Search for the cell housing the specified text and yield its [X, Y] center coordinate. 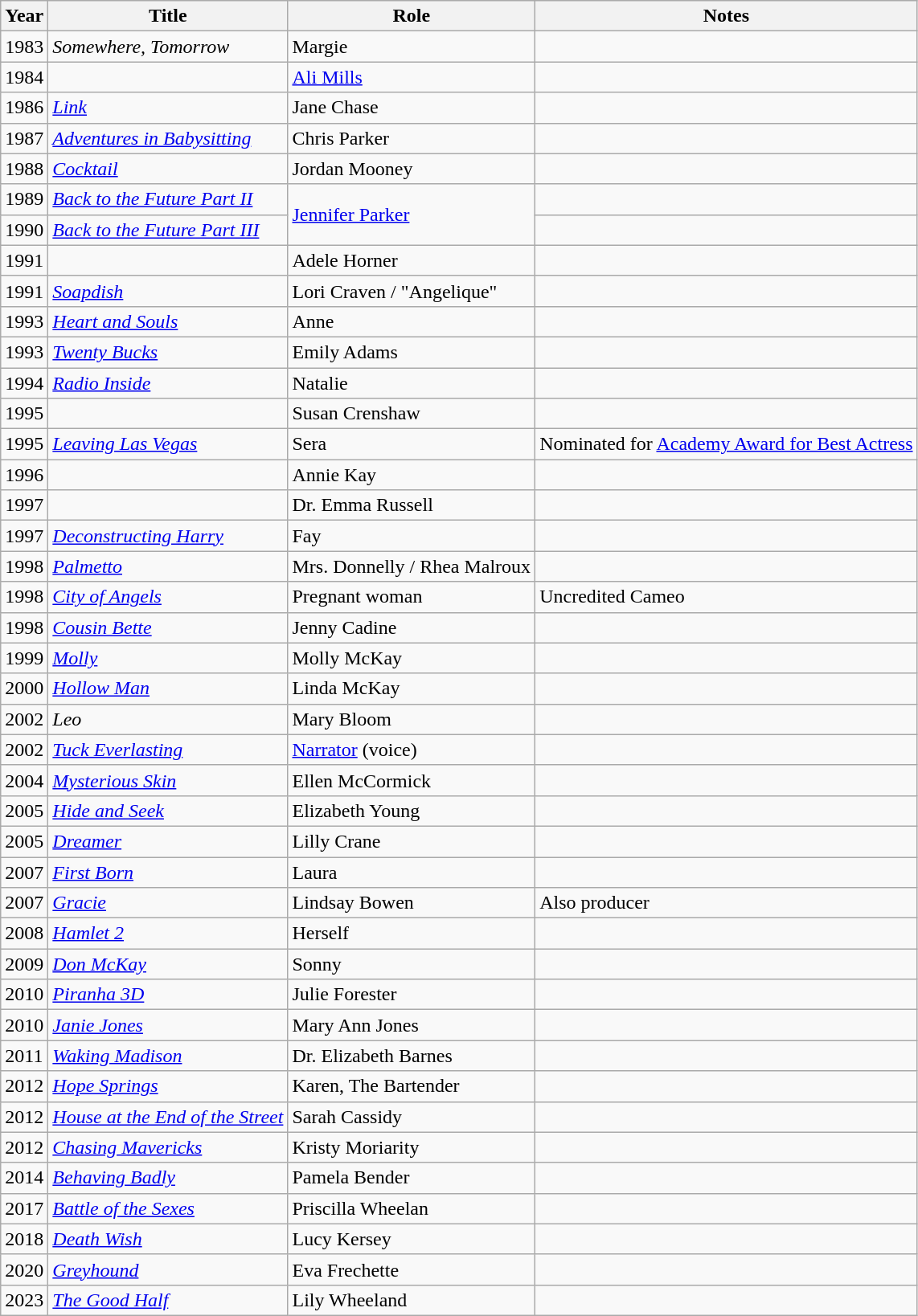
Eva Frechette [412, 1269]
Dr. Emma Russell [412, 505]
Heart and Souls [168, 321]
2011 [24, 1056]
Also producer [727, 903]
Sonny [412, 964]
Susan Crenshaw [412, 414]
1986 [24, 108]
Dr. Elizabeth Barnes [412, 1056]
Fay [412, 536]
Adventures in Babysitting [168, 138]
Pamela Bender [412, 1178]
1990 [24, 230]
Somewhere, Tomorrow [168, 47]
2018 [24, 1239]
Jenny Cadine [412, 627]
Behaving Badly [168, 1178]
Soapdish [168, 291]
Emily Adams [412, 352]
Don McKay [168, 964]
1984 [24, 77]
First Born [168, 872]
Hope Springs [168, 1086]
Hamlet 2 [168, 934]
2014 [24, 1178]
Title [168, 16]
House at the End of the Street [168, 1117]
Mary Bloom [412, 719]
Palmetto [168, 566]
Year [24, 16]
2008 [24, 934]
2004 [24, 780]
2009 [24, 964]
Sarah Cassidy [412, 1117]
Anne [412, 321]
Lucy Kersey [412, 1239]
Margie [412, 47]
Kristy Moriarity [412, 1147]
Piranha 3D [168, 995]
1994 [24, 383]
Back to the Future Part III [168, 230]
Notes [727, 16]
1999 [24, 658]
Chasing Mavericks [168, 1147]
Annie Kay [412, 475]
Twenty Bucks [168, 352]
Pregnant woman [412, 597]
Ellen McCormick [412, 780]
1988 [24, 169]
Mary Ann Jones [412, 1025]
Laura [412, 872]
Janie Jones [168, 1025]
Mrs. Donnelly / Rhea Malroux [412, 566]
Mysterious Skin [168, 780]
2017 [24, 1208]
Leo [168, 719]
2020 [24, 1269]
Death Wish [168, 1239]
Hide and Seek [168, 811]
Link [168, 108]
Lori Craven / "Angelique" [412, 291]
Karen, The Bartender [412, 1086]
Elizabeth Young [412, 811]
Role [412, 16]
2000 [24, 689]
Back to the Future Part II [168, 199]
Jordan Mooney [412, 169]
Battle of the Sexes [168, 1208]
Nominated for Academy Award for Best Actress [727, 444]
Jennifer Parker [412, 215]
Gracie [168, 903]
Leaving Las Vegas [168, 444]
Radio Inside [168, 383]
Molly [168, 658]
Lily Wheeland [412, 1300]
1983 [24, 47]
Ali Mills [412, 77]
Narrator (voice) [412, 750]
Linda McKay [412, 689]
Greyhound [168, 1269]
Adele Horner [412, 260]
City of Angels [168, 597]
Cousin Bette [168, 627]
Chris Parker [412, 138]
Molly McKay [412, 658]
1996 [24, 475]
1989 [24, 199]
Jane Chase [412, 108]
Uncredited Cameo [727, 597]
Cocktail [168, 169]
The Good Half [168, 1300]
Lilly Crane [412, 841]
Lindsay Bowen [412, 903]
Waking Madison [168, 1056]
Deconstructing Harry [168, 536]
Dreamer [168, 841]
Priscilla Wheelan [412, 1208]
Herself [412, 934]
Hollow Man [168, 689]
Natalie [412, 383]
Julie Forester [412, 995]
Tuck Everlasting [168, 750]
2023 [24, 1300]
1987 [24, 138]
Sera [412, 444]
